From the cell containing the given text, extract its center point as [x, y] coordinate. 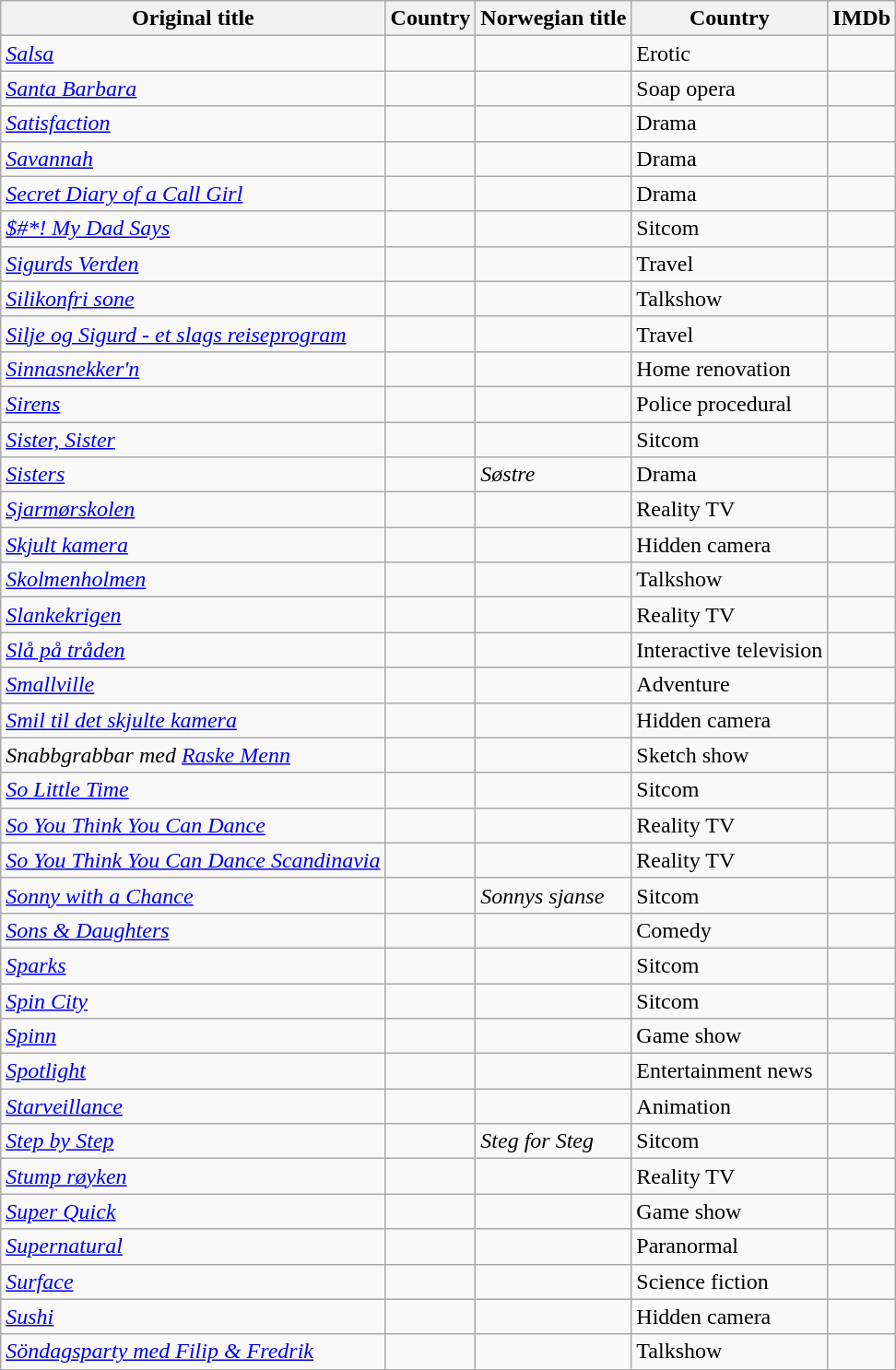
Spinn [194, 1036]
$#*! My Dad Says [194, 229]
Sparks [194, 965]
Secret Diary of a Call Girl [194, 194]
Sketch show [730, 755]
Savannah [194, 159]
Salsa [194, 53]
Soap opera [730, 89]
Skjult kamera [194, 545]
Interactive television [730, 650]
Adventure [730, 685]
Sigurds Verden [194, 264]
Sjarmørskolen [194, 510]
Santa Barbara [194, 89]
Silikonfri sone [194, 299]
Söndagsparty med Filip & Fredrik [194, 1352]
Paranormal [730, 1246]
Søstre [553, 475]
Original title [194, 18]
Surface [194, 1281]
Science fiction [730, 1281]
Home renovation [730, 369]
Sonnys sjanse [553, 895]
Skolmenholmen [194, 580]
Spin City [194, 1000]
So Little Time [194, 790]
Sirens [194, 404]
Sushi [194, 1317]
Super Quick [194, 1211]
IMDb [862, 18]
Sonny with a Chance [194, 895]
Smil til det skjulte kamera [194, 720]
Step by Step [194, 1141]
Slankekrigen [194, 615]
Sisters [194, 475]
Smallville [194, 685]
Stump røyken [194, 1176]
Snabbgrabbar med Raske Menn [194, 755]
Police procedural [730, 404]
Spotlight [194, 1071]
Sons & Daughters [194, 930]
Comedy [730, 930]
So You Think You Can Dance [194, 825]
Slå på tråden [194, 650]
Entertainment news [730, 1071]
Steg for Steg [553, 1141]
Satisfaction [194, 124]
Animation [730, 1106]
So You Think You Can Dance Scandinavia [194, 860]
Norwegian title [553, 18]
Starveillance [194, 1106]
Erotic [730, 53]
Silje og Sigurd - et slags reiseprogram [194, 334]
Sinnasnekker'n [194, 369]
Sister, Sister [194, 440]
Supernatural [194, 1246]
